Search for the cell housing the specified text and yield its [X, Y] center coordinate. 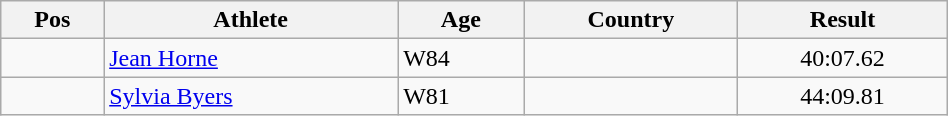
Jean Horne [251, 58]
40:07.62 [843, 58]
Pos [52, 20]
W81 [461, 96]
Age [461, 20]
Country [631, 20]
Result [843, 20]
W84 [461, 58]
44:09.81 [843, 96]
Sylvia Byers [251, 96]
Athlete [251, 20]
